Output the (x, y) coordinate of the center of the cell containing the given text.  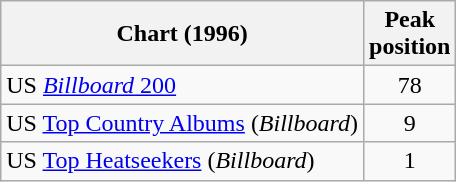
Peakposition (410, 34)
1 (410, 161)
9 (410, 123)
US Billboard 200 (182, 85)
US Top Country Albums (Billboard) (182, 123)
US Top Heatseekers (Billboard) (182, 161)
78 (410, 85)
Chart (1996) (182, 34)
